Extract the [X, Y] coordinate from the center of the cell holding the provided text.  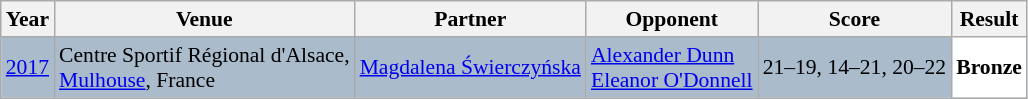
2017 [28, 68]
Partner [470, 19]
21–19, 14–21, 20–22 [855, 68]
Alexander Dunn Eleanor O'Donnell [672, 68]
Year [28, 19]
Score [855, 19]
Magdalena Świerczyńska [470, 68]
Bronze [989, 68]
Opponent [672, 19]
Venue [204, 19]
Result [989, 19]
Centre Sportif Régional d'Alsace,Mulhouse, France [204, 68]
